Provide the [x, y] coordinate of the cell's center where the given text is located.  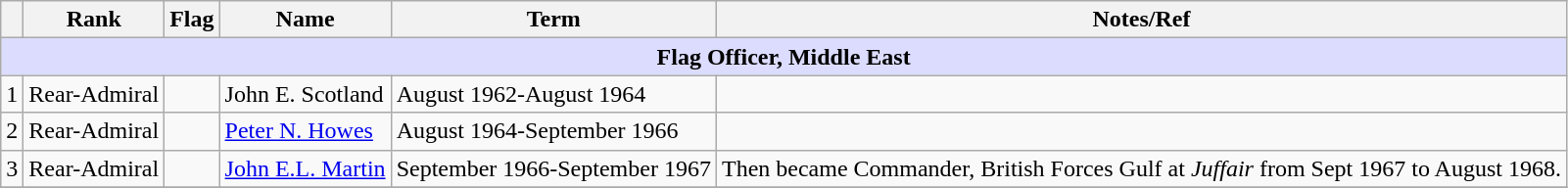
September 1966-September 1967 [553, 168]
Flag [192, 20]
Notes/Ref [1141, 20]
John E.L. Martin [306, 168]
2 [12, 131]
Term [553, 20]
Name [306, 20]
August 1962-August 1964 [553, 94]
John E. Scotland [306, 94]
3 [12, 168]
Peter N. Howes [306, 131]
August 1964-September 1966 [553, 131]
Flag Officer, Middle East [784, 57]
1 [12, 94]
Rank [94, 20]
Then became Commander, British Forces Gulf at Juffair from Sept 1967 to August 1968. [1141, 168]
